Scan for the cell matching the given text and deliver its (x, y) coordinate at center. 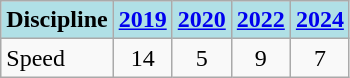
2024 (320, 20)
7 (320, 58)
2022 (260, 20)
2019 (142, 20)
14 (142, 58)
Speed (57, 58)
9 (260, 58)
5 (202, 58)
2020 (202, 20)
Discipline (57, 20)
